Extract the [x, y] coordinate from the center of the cell holding the provided text.  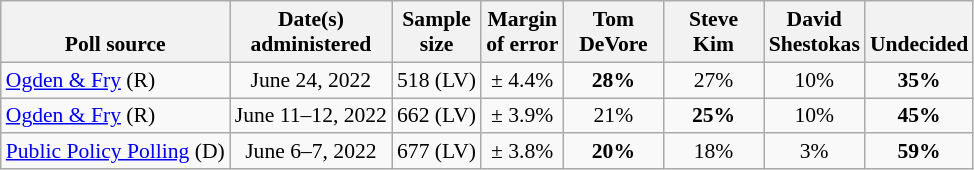
Public Policy Polling (D) [116, 152]
± 4.4% [522, 80]
± 3.8% [522, 152]
Poll source [116, 32]
DavidShestokas [814, 32]
662 (LV) [436, 116]
SteveKim [713, 32]
Samplesize [436, 32]
Marginof error [522, 32]
June 6–7, 2022 [311, 152]
518 (LV) [436, 80]
3% [814, 152]
June 24, 2022 [311, 80]
± 3.9% [522, 116]
21% [613, 116]
28% [613, 80]
20% [613, 152]
Date(s)administered [311, 32]
Undecided [919, 32]
35% [919, 80]
18% [713, 152]
25% [713, 116]
677 (LV) [436, 152]
TomDeVore [613, 32]
45% [919, 116]
59% [919, 152]
June 11–12, 2022 [311, 116]
27% [713, 80]
